Return the [x, y] coordinate for the center point of the cell that contains the specified text.  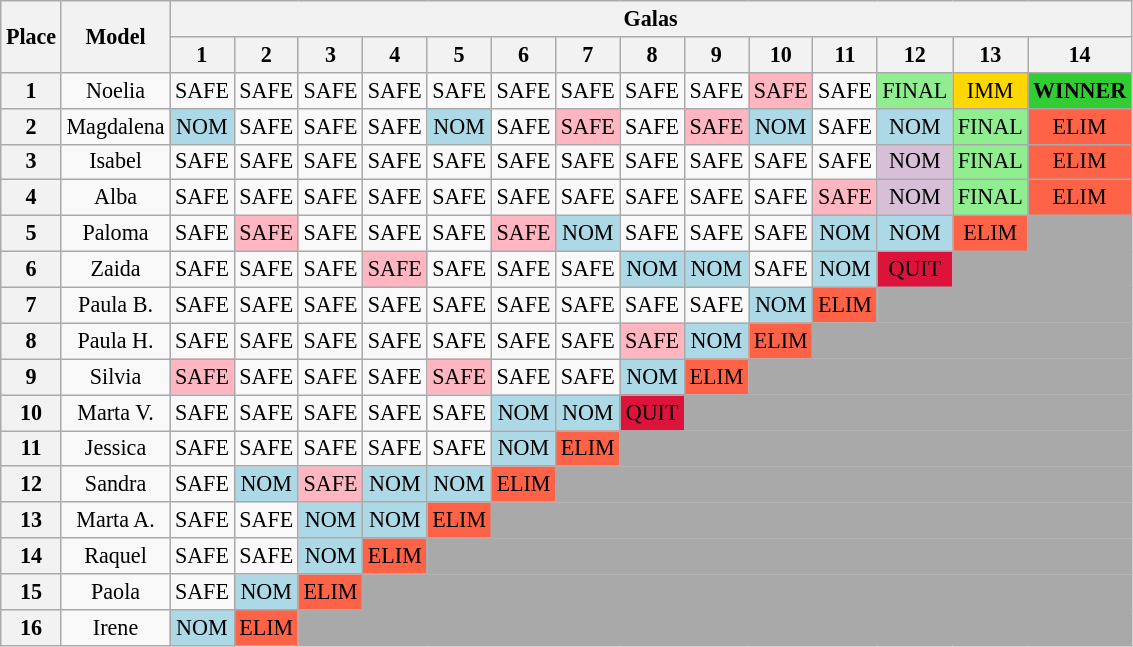
15 [32, 591]
Place [32, 36]
Silvia [115, 377]
Isabel [115, 162]
Galas [651, 18]
Jessica [115, 448]
Magdalena [115, 126]
Paloma [115, 233]
Paola [115, 591]
IMM [990, 90]
Model [115, 36]
Paula B. [115, 305]
Zaida [115, 269]
Sandra [115, 484]
Marta V. [115, 412]
Noelia [115, 90]
Irene [115, 627]
Raquel [115, 556]
Alba [115, 198]
Marta A. [115, 520]
16 [32, 627]
Paula H. [115, 341]
WINNER [1080, 90]
